Locate the cell with the specified text and output its (x, y) center coordinate. 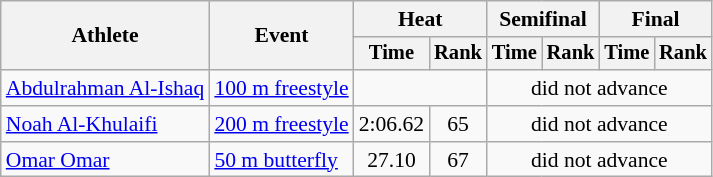
200 m freestyle (281, 124)
65 (458, 124)
Athlete (106, 36)
2:06.62 (392, 124)
Heat (420, 19)
Final (655, 19)
Semifinal (543, 19)
Noah Al-Khulaifi (106, 124)
Event (281, 36)
100 m freestyle (281, 88)
Abdulrahman Al-Ishaq (106, 88)
